Return [X, Y] of the center of cell containing provided text 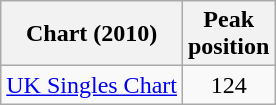
UK Singles Chart [92, 85]
124 [228, 85]
Chart (2010) [92, 34]
Peakposition [228, 34]
